Locate the cell with the specified text and output its [X, Y] center coordinate. 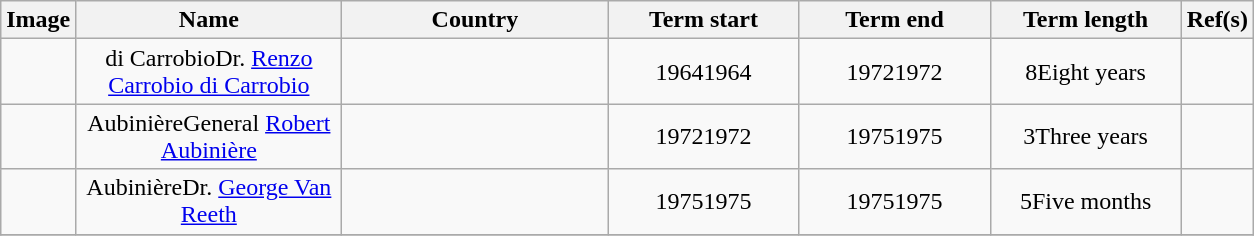
Country [475, 20]
di CarrobioDr. Renzo Carrobio di Carrobio [209, 72]
8Eight years [1086, 72]
19641964 [704, 72]
AubinièreDr. George Van Reeth [209, 202]
Term length [1086, 20]
Term end [894, 20]
5Five months [1086, 202]
Image [38, 20]
Name [209, 20]
3Three years [1086, 136]
Term start [704, 20]
Ref(s) [1217, 20]
AubinièreGeneral Robert Aubinière [209, 136]
